Find where the given text appears and provide that cell's center as (x, y) coordinate. 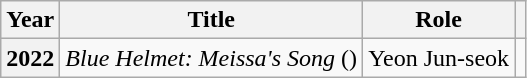
Title (212, 20)
Year (30, 20)
Role (439, 20)
Yeon Jun-seok (439, 58)
Blue Helmet: Meissa's Song () (212, 58)
2022 (30, 58)
